From the cell containing the given text, extract its center point as (X, Y) coordinate. 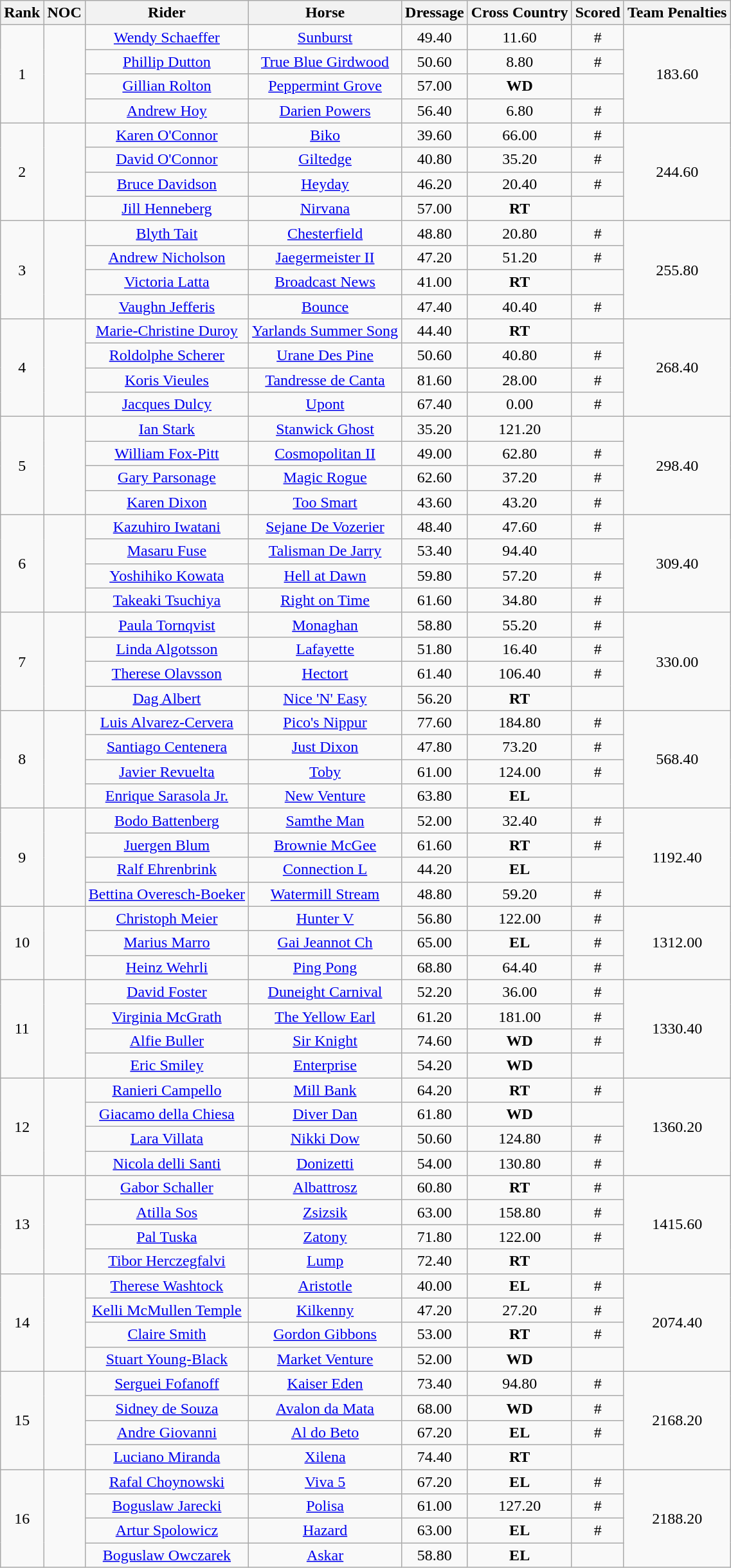
309.40 (676, 563)
Jacques Dulcy (167, 405)
Victoria Latta (167, 282)
Gai Jeannot Ch (325, 943)
56.40 (435, 111)
Yarlands Summer Song (325, 331)
Al do Beto (325, 1432)
Masaru Fuse (167, 551)
Hectort (325, 673)
41.00 (435, 282)
2188.20 (676, 1518)
Karen Dixon (167, 502)
Stuart Young-Black (167, 1359)
Market Venture (325, 1359)
Enterprise (325, 1065)
Kelli McMullen Temple (167, 1310)
Just Dixon (325, 747)
60.80 (435, 1188)
Team Penalties (676, 13)
Monaghan (325, 624)
121.20 (519, 429)
Sejane De Vozerier (325, 527)
Luciano Miranda (167, 1457)
Therese Washtock (167, 1286)
Lara Villata (167, 1139)
Hunter V (325, 918)
Brownie McGee (325, 845)
9 (22, 857)
39.60 (435, 135)
73.20 (519, 747)
181.00 (519, 1016)
Mill Bank (325, 1090)
David Foster (167, 992)
46.20 (435, 184)
Duneight Carnival (325, 992)
Zsizsik (325, 1212)
Heyday (325, 184)
Rafal Choynowski (167, 1481)
43.60 (435, 502)
Wendy Schaeffer (167, 37)
Takeaki Tsuchiya (167, 600)
Luis Alvarez-Cervera (167, 723)
NOC (64, 13)
49.00 (435, 453)
David O'Connor (167, 160)
74.40 (435, 1457)
10 (22, 943)
Biko (325, 135)
54.00 (435, 1163)
Broadcast News (325, 282)
Ping Pong (325, 967)
Koris Vieules (167, 380)
1312.00 (676, 943)
3 (22, 269)
Upont (325, 405)
Albattrosz (325, 1188)
62.80 (519, 453)
0.00 (519, 405)
74.60 (435, 1041)
Avalon da Mata (325, 1408)
72.40 (435, 1261)
298.40 (676, 466)
62.60 (435, 478)
Viva 5 (325, 1481)
Watermill Stream (325, 894)
1360.20 (676, 1127)
34.80 (519, 600)
2168.20 (676, 1420)
124.80 (519, 1139)
127.20 (519, 1506)
Karen O'Connor (167, 135)
59.80 (435, 576)
53.00 (435, 1335)
Serguei Fofanoff (167, 1383)
1415.60 (676, 1225)
Sir Knight (325, 1041)
52.20 (435, 992)
255.80 (676, 269)
36.00 (519, 992)
48.40 (435, 527)
67.40 (435, 405)
Polisa (325, 1506)
Toby (325, 772)
Alfie Buller (167, 1041)
Therese Olavsson (167, 673)
56.80 (435, 918)
Hell at Dawn (325, 576)
4 (22, 368)
Gordon Gibbons (325, 1335)
54.20 (435, 1065)
32.40 (519, 821)
Claire Smith (167, 1335)
Christoph Meier (167, 918)
Nikki Dow (325, 1139)
68.00 (435, 1408)
40.40 (519, 307)
71.80 (435, 1237)
158.80 (519, 1212)
65.00 (435, 943)
Phillip Dutton (167, 62)
Lump (325, 1261)
20.80 (519, 233)
Stanwick Ghost (325, 429)
57.20 (519, 576)
Gabor Schaller (167, 1188)
Ian Stark (167, 429)
Pal Tuska (167, 1237)
Connection L (325, 870)
Andrew Nicholson (167, 257)
Linda Algotsson (167, 649)
Santiago Centenera (167, 747)
Gary Parsonage (167, 478)
Enrique Sarasola Jr. (167, 796)
Rider (167, 13)
Marius Marro (167, 943)
14 (22, 1322)
6.80 (519, 111)
44.20 (435, 870)
Samthe Man (325, 821)
Dressage (435, 13)
Aristotle (325, 1286)
Tibor Herczegfalvi (167, 1261)
44.40 (435, 331)
Pico's Nippur (325, 723)
13 (22, 1225)
Atilla Sos (167, 1212)
61.20 (435, 1016)
Cosmopolitan II (325, 453)
77.60 (435, 723)
Magic Rogue (325, 478)
The Yellow Earl (325, 1016)
Artur Spolowicz (167, 1531)
Nice 'N' Easy (325, 698)
55.20 (519, 624)
Urane Des Pine (325, 356)
130.80 (519, 1163)
94.80 (519, 1383)
11 (22, 1028)
True Blue Girdwood (325, 62)
Bodo Battenberg (167, 821)
Blyth Tait (167, 233)
Nicola delli Santi (167, 1163)
Andrew Hoy (167, 111)
Dag Albert (167, 698)
Askar (325, 1555)
61.40 (435, 673)
330.00 (676, 661)
Heinz Wehrli (167, 967)
81.60 (435, 380)
7 (22, 661)
64.40 (519, 967)
73.40 (435, 1383)
6 (22, 563)
37.20 (519, 478)
Jill Henneberg (167, 208)
Paula Tornqvist (167, 624)
Marie-Christine Duroy (167, 331)
Giltedge (325, 160)
Talisman De Jarry (325, 551)
Virginia McGrath (167, 1016)
183.60 (676, 74)
Diver Dan (325, 1115)
Cross Country (519, 13)
568.40 (676, 760)
Kazuhiro Iwatani (167, 527)
59.20 (519, 894)
8 (22, 760)
Roldolphe Scherer (167, 356)
16 (22, 1518)
Andre Giovanni (167, 1432)
20.40 (519, 184)
2074.40 (676, 1322)
Hazard (325, 1531)
66.00 (519, 135)
184.80 (519, 723)
51.80 (435, 649)
49.40 (435, 37)
268.40 (676, 368)
51.20 (519, 257)
William Fox-Pitt (167, 453)
Ralf Ehrenbrink (167, 870)
Boguslaw Owczarek (167, 1555)
Bounce (325, 307)
Kilkenny (325, 1310)
Tandresse de Canta (325, 380)
2 (22, 172)
64.20 (435, 1090)
Too Smart (325, 502)
63.80 (435, 796)
Jaegermeister II (325, 257)
Yoshihiko Kowata (167, 576)
Scored (598, 13)
12 (22, 1127)
1 (22, 74)
Rank (22, 13)
56.20 (435, 698)
Bruce Davidson (167, 184)
Kaiser Eden (325, 1383)
Zatony (325, 1237)
61.80 (435, 1115)
1192.40 (676, 857)
8.80 (519, 62)
94.40 (519, 551)
15 (22, 1420)
Eric Smiley (167, 1065)
53.40 (435, 551)
11.60 (519, 37)
Juergen Blum (167, 845)
Xilena (325, 1457)
Lafayette (325, 649)
27.20 (519, 1310)
106.40 (519, 673)
Gillian Rolton (167, 86)
Donizetti (325, 1163)
Ranieri Campello (167, 1090)
Sidney de Souza (167, 1408)
40.00 (435, 1286)
1330.40 (676, 1028)
244.60 (676, 172)
Horse (325, 13)
Nirvana (325, 208)
5 (22, 466)
Right on Time (325, 600)
28.00 (519, 380)
Vaughn Jefferis (167, 307)
New Venture (325, 796)
68.80 (435, 967)
Bettina Overesch-Boeker (167, 894)
Darien Powers (325, 111)
124.00 (519, 772)
16.40 (519, 649)
47.60 (519, 527)
Javier Revuelta (167, 772)
Sunburst (325, 37)
47.80 (435, 747)
47.40 (435, 307)
43.20 (519, 502)
Chesterfield (325, 233)
Boguslaw Jarecki (167, 1506)
Peppermint Grove (325, 86)
Giacamo della Chiesa (167, 1115)
